For the text-containing cell, return its midpoint in (x, y) coordinate format. 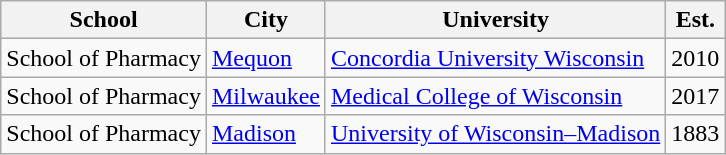
Mequon (266, 58)
Medical College of Wisconsin (495, 96)
Madison (266, 134)
University (495, 20)
2017 (696, 96)
2010 (696, 58)
University of Wisconsin–Madison (495, 134)
Milwaukee (266, 96)
Concordia University Wisconsin (495, 58)
City (266, 20)
School (104, 20)
Est. (696, 20)
1883 (696, 134)
